Extract the (x, y) coordinate from the center of the cell holding the provided text.  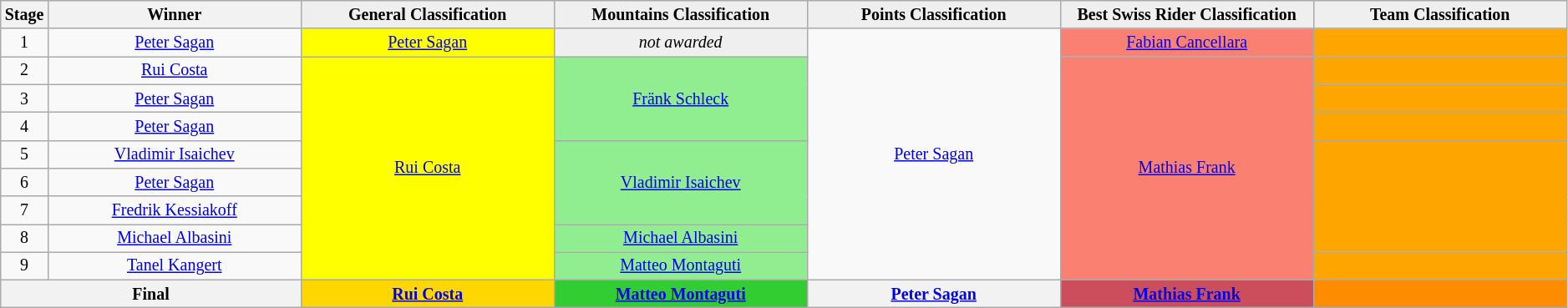
4 (25, 127)
Final (150, 294)
6 (25, 182)
Winner (174, 15)
Team Classification (1440, 15)
Points Classification (934, 15)
Fabian Cancellara (1186, 43)
8 (25, 239)
not awarded (680, 43)
7 (25, 210)
3 (25, 98)
9 (25, 265)
Mountains Classification (680, 15)
1 (25, 43)
2 (25, 70)
Tanel Kangert (174, 265)
Fränk Schleck (680, 98)
Stage (25, 15)
5 (25, 154)
Fredrik Kessiakoff (174, 210)
Best Swiss Rider Classification (1186, 15)
General Classification (428, 15)
